From the cell containing the given text, extract its center point as (X, Y) coordinate. 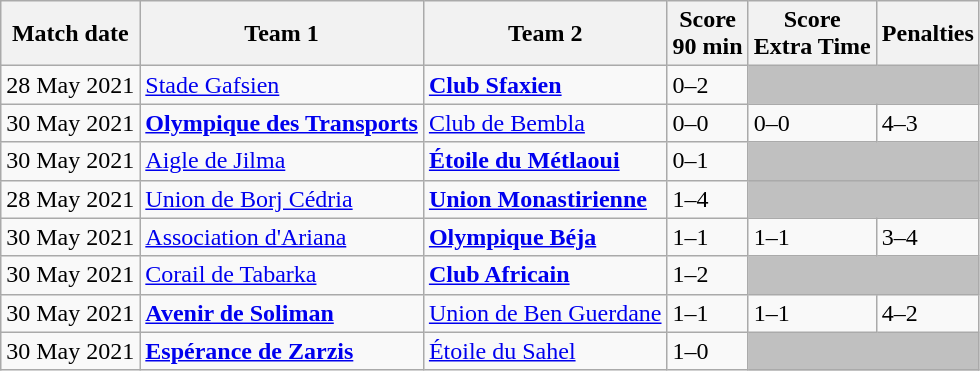
Match date (70, 34)
Penalties (928, 34)
Étoile du Métlaoui (545, 161)
Team 1 (282, 34)
Club Africain (545, 275)
Étoile du Sahel (545, 351)
Association d'Ariana (282, 237)
0–1 (708, 161)
4–2 (928, 313)
3–4 (928, 237)
0–2 (708, 85)
Club de Bembla (545, 123)
Union Monastirienne (545, 199)
1–0 (708, 351)
Olympique Béja (545, 237)
Corail de Tabarka (282, 275)
Score90 min (708, 34)
Avenir de Soliman (282, 313)
1–4 (708, 199)
Team 2 (545, 34)
Stade Gafsien (282, 85)
Union de Borj Cédria (282, 199)
Aigle de Jilma (282, 161)
Union de Ben Guerdane (545, 313)
1–2 (708, 275)
Espérance de Zarzis (282, 351)
Olympique des Transports (282, 123)
4–3 (928, 123)
ScoreExtra Time (812, 34)
Club Sfaxien (545, 85)
